Pinpoint the cell where the given text exists, returning its [x, y] midpoint coordinate. 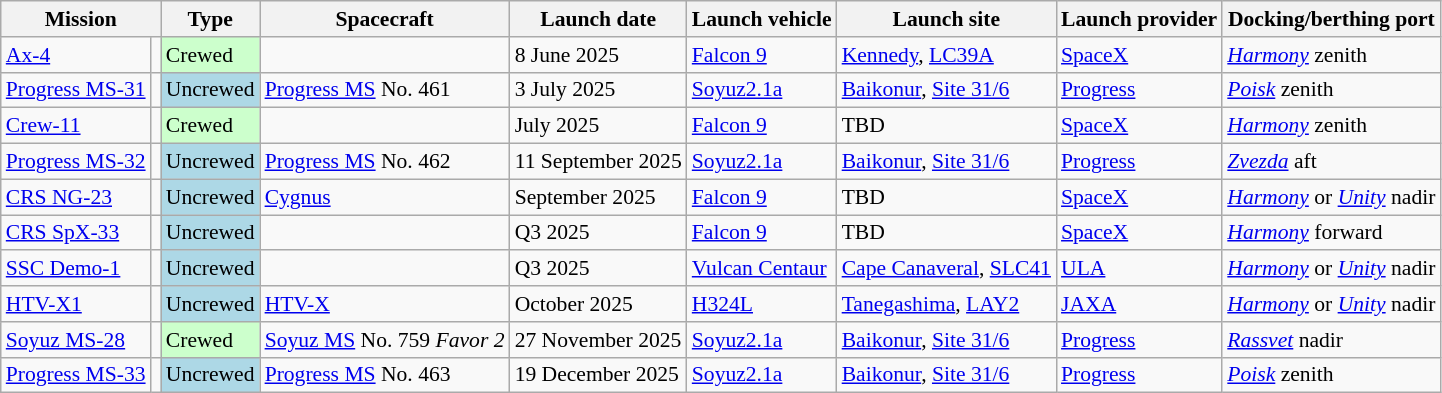
11 September 2025 [598, 162]
Cygnus [385, 197]
Progress MS No. 461 [385, 90]
Zvezda aft [1331, 162]
Progress MS No. 462 [385, 162]
October 2025 [598, 304]
Crew-11 [76, 126]
ULA [1139, 269]
Launch date [598, 19]
July 2025 [598, 126]
HTV-X1 [76, 304]
HTV-X [385, 304]
Launch vehicle [762, 19]
SSC Demo-1 [76, 269]
Progress MS-31 [76, 90]
Progress MS No. 463 [385, 375]
19 December 2025 [598, 375]
Launch site [946, 19]
Launch provider [1139, 19]
Soyuz MS No. 759 Favor 2 [385, 340]
Ax-4 [76, 55]
H324L [762, 304]
Progress MS-33 [76, 375]
Type [210, 19]
Mission [81, 19]
JAXA [1139, 304]
Vulcan Centaur [762, 269]
8 June 2025 [598, 55]
Docking/berthing port [1331, 19]
Cape Canaveral, SLC41 [946, 269]
27 November 2025 [598, 340]
Spacecraft [385, 19]
Harmony forward [1331, 233]
CRS NG-23 [76, 197]
CRS SpX-33 [76, 233]
Progress MS-32 [76, 162]
Kennedy, LC39A [946, 55]
September 2025 [598, 197]
Rassvet nadir [1331, 340]
Soyuz MS-28 [76, 340]
3 July 2025 [598, 90]
Tanegashima, LAY2 [946, 304]
